Pinpoint the cell where the given text exists, returning its (X, Y) midpoint coordinate. 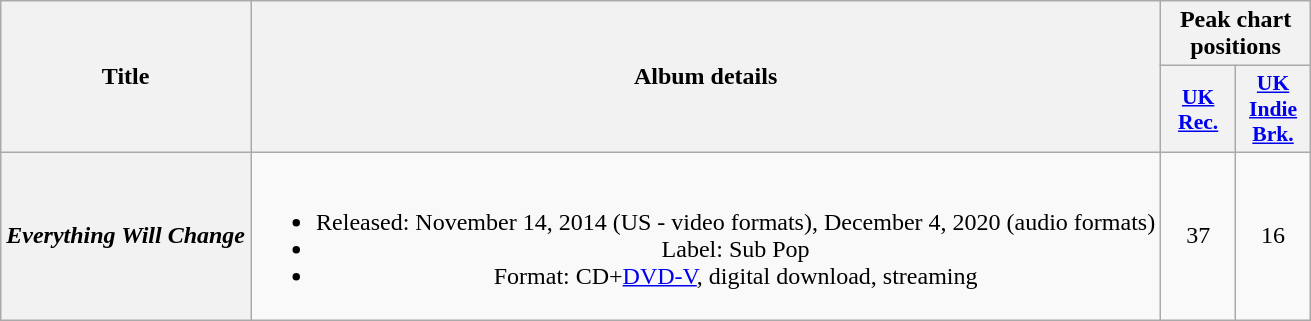
Album details (706, 77)
Peak chart positions (1236, 34)
UKRec. (1198, 110)
37 (1198, 236)
Released: November 14, 2014 (US - video formats), December 4, 2020 (audio formats)Label: Sub PopFormat: CD+DVD-V, digital download, streaming (706, 236)
16 (1274, 236)
Title (126, 77)
Everything Will Change (126, 236)
UKIndieBrk. (1274, 110)
